Determine the (X, Y) coordinate at the center of the cell enclosing the given text.  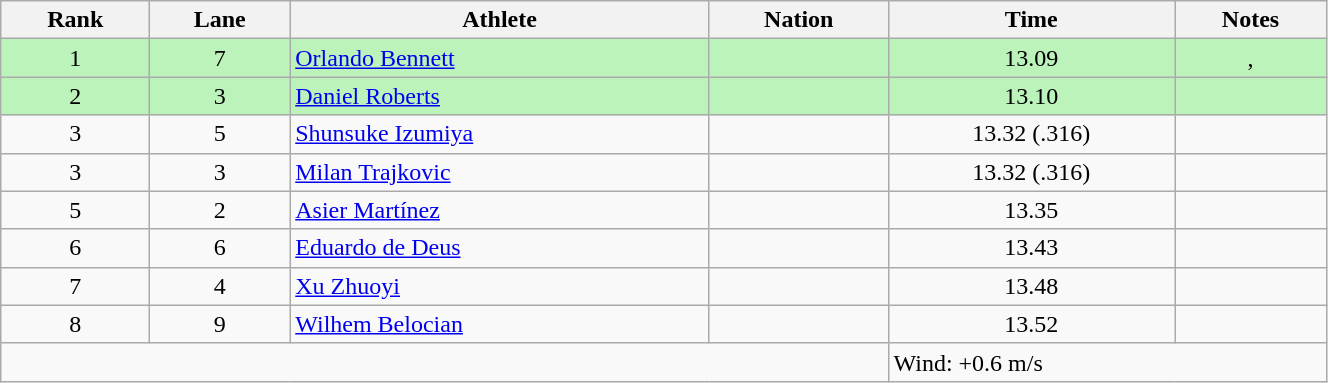
Rank (76, 20)
Time (1032, 20)
Athlete (500, 20)
Wilhem Belocian (500, 324)
, (1251, 58)
13.43 (1032, 248)
13.10 (1032, 96)
Notes (1251, 20)
Asier Martínez (500, 210)
Wind: +0.6 m/s (1107, 362)
Milan Trajkovic (500, 172)
13.52 (1032, 324)
9 (220, 324)
Shunsuke Izumiya (500, 134)
Daniel Roberts (500, 96)
Lane (220, 20)
Eduardo de Deus (500, 248)
13.35 (1032, 210)
Orlando Bennett (500, 58)
13.09 (1032, 58)
8 (76, 324)
Xu Zhuoyi (500, 286)
13.48 (1032, 286)
Nation (798, 20)
1 (76, 58)
4 (220, 286)
